Return (x, y) of the center of cell containing provided text 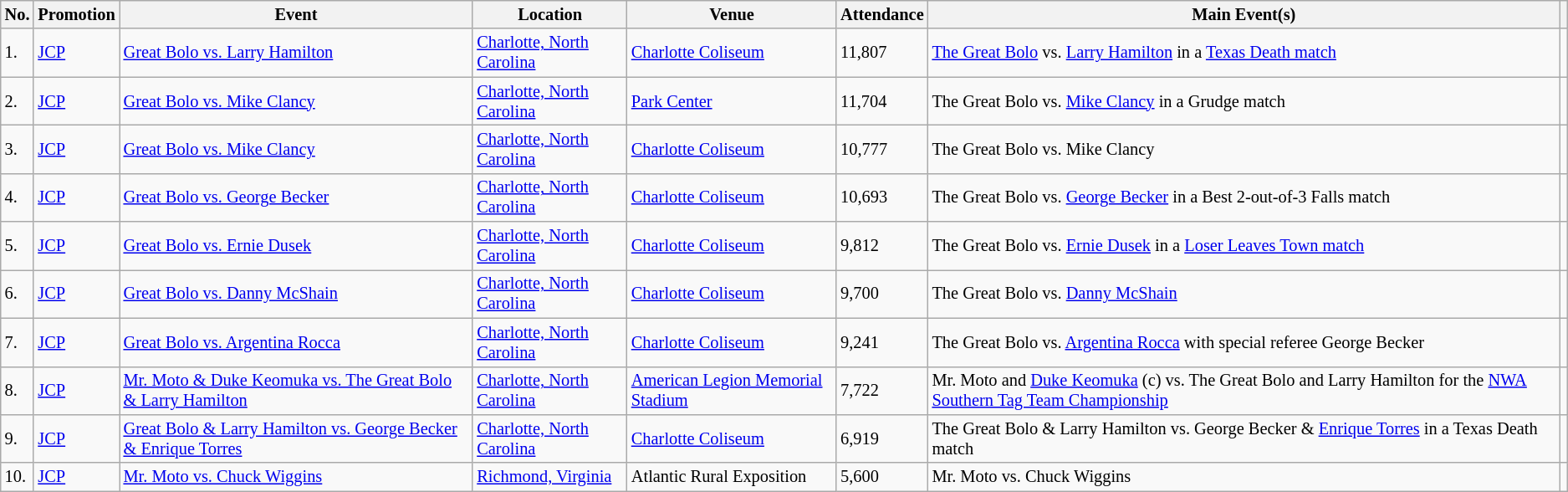
11,704 (881, 101)
6,919 (881, 438)
4. (18, 197)
Park Center (732, 101)
Event (296, 14)
Attendance (881, 14)
7. (18, 342)
Great Bolo vs. Danny McShain (296, 294)
5. (18, 246)
3. (18, 149)
Venue (732, 14)
The Great Bolo vs. George Becker in a Best 2-out-of-3 Falls match (1244, 197)
The Great Bolo vs. Argentina Rocca with special referee George Becker (1244, 342)
Great Bolo vs. George Becker (296, 197)
Mr. Moto and Duke Keomuka (c) vs. The Great Bolo and Larry Hamilton for the NWA Southern Tag Team Championship (1244, 391)
The Great Bolo vs. Mike Clancy in a Grudge match (1244, 101)
The Great Bolo & Larry Hamilton vs. George Becker & Enrique Torres in a Texas Death match (1244, 438)
Great Bolo & Larry Hamilton vs. George Becker & Enrique Torres (296, 438)
7,722 (881, 391)
The Great Bolo vs. Ernie Dusek in a Loser Leaves Town match (1244, 246)
Great Bolo vs. Ernie Dusek (296, 246)
5,600 (881, 477)
9,812 (881, 246)
No. (18, 14)
Main Event(s) (1244, 14)
Great Bolo vs. Larry Hamilton (296, 53)
Richmond, Virginia (550, 477)
8. (18, 391)
Location (550, 14)
Mr. Moto & Duke Keomuka vs. The Great Bolo & Larry Hamilton (296, 391)
American Legion Memorial Stadium (732, 391)
10,693 (881, 197)
Great Bolo vs. Argentina Rocca (296, 342)
9. (18, 438)
9,241 (881, 342)
The Great Bolo vs. Danny McShain (1244, 294)
10. (18, 477)
9,700 (881, 294)
The Great Bolo vs. Larry Hamilton in a Texas Death match (1244, 53)
6. (18, 294)
1. (18, 53)
The Great Bolo vs. Mike Clancy (1244, 149)
2. (18, 101)
Atlantic Rural Exposition (732, 477)
11,807 (881, 53)
10,777 (881, 149)
Promotion (76, 14)
